Detect which cell encompasses the target text, then output its [X, Y] center coordinate. 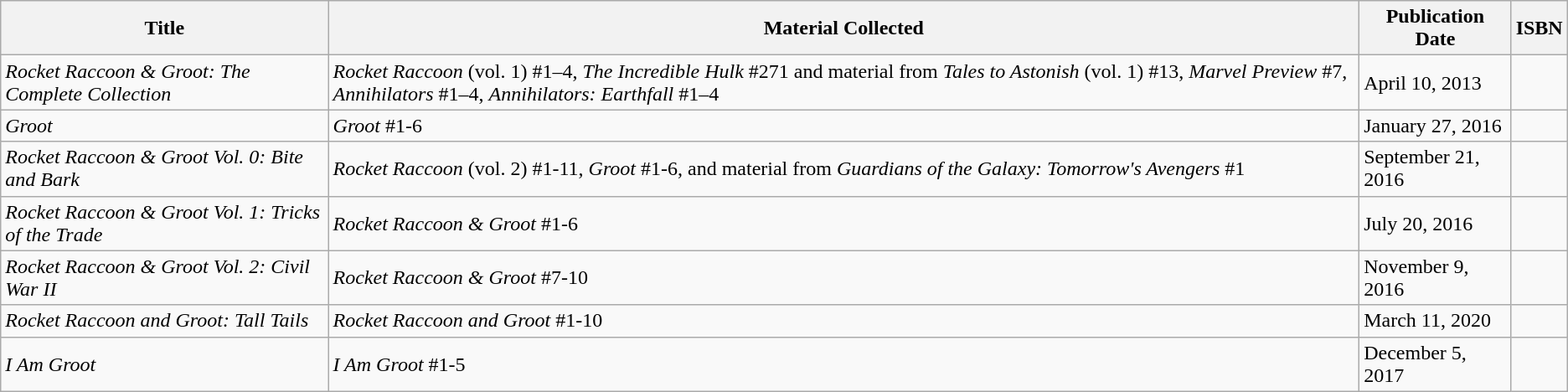
March 11, 2020 [1436, 321]
December 5, 2017 [1436, 364]
ISBN [1540, 28]
Rocket Raccoon & Groot Vol. 0: Bite and Bark [164, 169]
July 20, 2016 [1436, 223]
Groot #1-6 [844, 126]
Rocket Raccoon & Groot: The Complete Collection [164, 82]
I Am Groot #1-5 [844, 364]
Rocket Raccoon and Groot: Tall Tails [164, 321]
September 21, 2016 [1436, 169]
Publication Date [1436, 28]
Rocket Raccoon and Groot #1-10 [844, 321]
November 9, 2016 [1436, 278]
January 27, 2016 [1436, 126]
I Am Groot [164, 364]
Rocket Raccoon & Groot Vol. 2: Civil War II [164, 278]
Rocket Raccoon & Groot Vol. 1: Tricks of the Trade [164, 223]
April 10, 2013 [1436, 82]
Title [164, 28]
Rocket Raccoon & Groot #7-10 [844, 278]
Material Collected [844, 28]
Rocket Raccoon & Groot #1-6 [844, 223]
Groot [164, 126]
Rocket Raccoon (vol. 2) #1-11, Groot #1-6, and material from Guardians of the Galaxy: Tomorrow's Avengers #1 [844, 169]
